Identify which cell holds the provided text, then report its (x, y) central coordinate. 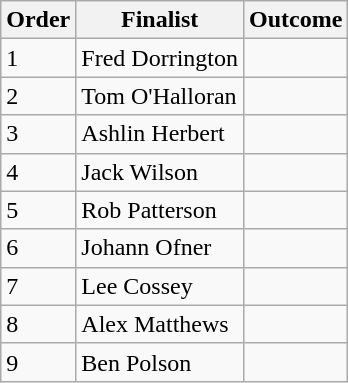
7 (38, 286)
Ashlin Herbert (160, 134)
Order (38, 20)
Johann Ofner (160, 248)
8 (38, 324)
Outcome (296, 20)
Tom O'Halloran (160, 96)
6 (38, 248)
Lee Cossey (160, 286)
1 (38, 58)
Alex Matthews (160, 324)
9 (38, 362)
Ben Polson (160, 362)
Finalist (160, 20)
2 (38, 96)
4 (38, 172)
Fred Dorrington (160, 58)
5 (38, 210)
3 (38, 134)
Rob Patterson (160, 210)
Jack Wilson (160, 172)
